From the cell containing the given text, extract its center point as [x, y] coordinate. 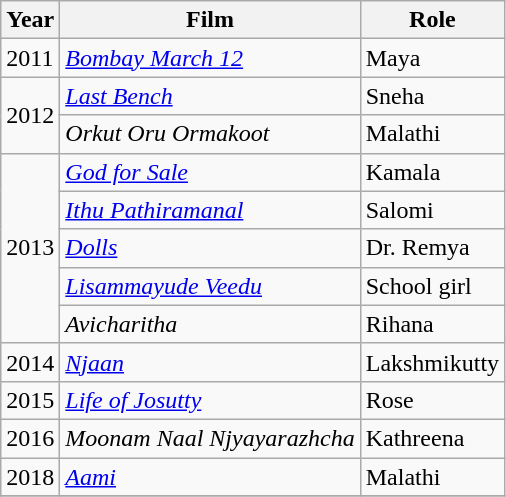
God for Sale [210, 172]
Year [30, 20]
Bombay March 12 [210, 58]
Dolls [210, 248]
Life of Josutty [210, 400]
2016 [30, 438]
2018 [30, 477]
2014 [30, 362]
Aami [210, 477]
Avicharitha [210, 324]
Film [210, 20]
School girl [432, 286]
Njaan [210, 362]
Rihana [432, 324]
Orkut Oru Ormakoot [210, 134]
Last Bench [210, 96]
Rose [432, 400]
2013 [30, 248]
Lakshmikutty [432, 362]
Kamala [432, 172]
Kathreena [432, 438]
Dr. Remya [432, 248]
2011 [30, 58]
Lisammayude Veedu [210, 286]
Ithu Pathiramanal [210, 210]
Sneha [432, 96]
2012 [30, 115]
Salomi [432, 210]
Moonam Naal Njyayarazhcha [210, 438]
2015 [30, 400]
Maya [432, 58]
Role [432, 20]
